Detect which cell encompasses the target text, then output its (x, y) center coordinate. 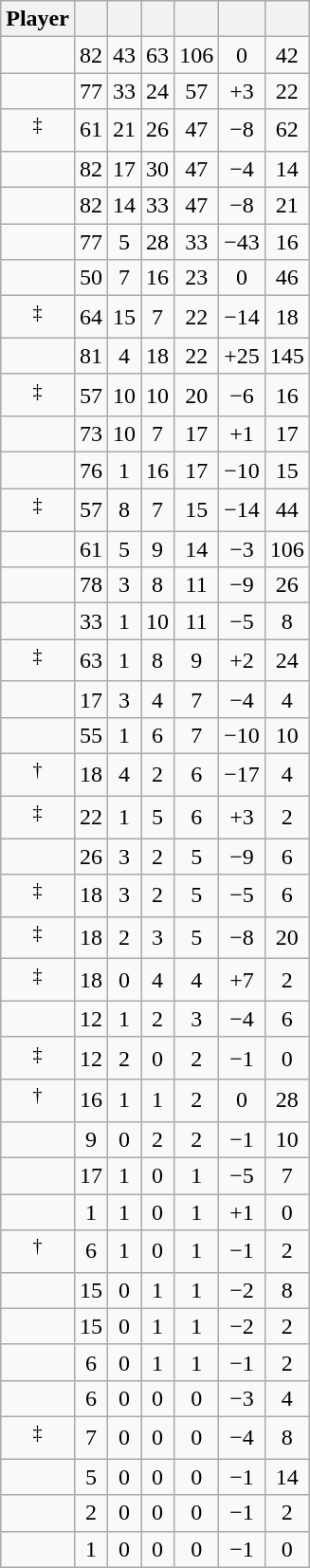
−6 (243, 395)
44 (286, 510)
42 (286, 55)
76 (91, 470)
23 (197, 278)
46 (286, 278)
62 (286, 131)
78 (91, 585)
55 (91, 735)
81 (91, 356)
−43 (243, 242)
−17 (243, 774)
50 (91, 278)
30 (157, 169)
+7 (243, 981)
Player (38, 19)
73 (91, 434)
+25 (243, 356)
+2 (243, 660)
64 (91, 317)
43 (125, 55)
145 (286, 356)
